Identify which cell holds the provided text, then report its (X, Y) central coordinate. 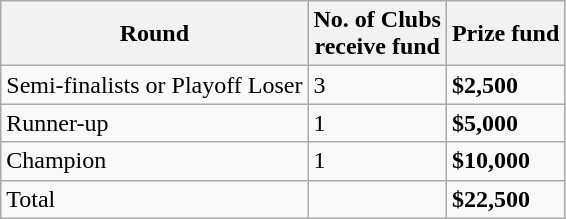
$2,500 (505, 85)
$5,000 (505, 123)
Prize fund (505, 34)
No. of Clubsreceive fund (377, 34)
Runner-up (154, 123)
3 (377, 85)
$10,000 (505, 161)
Total (154, 199)
$22,500 (505, 199)
Champion (154, 161)
Semi-finalists or Playoff Loser (154, 85)
Round (154, 34)
